For the text-containing cell, return its midpoint in (x, y) coordinate format. 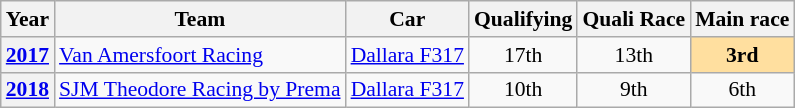
2017 (28, 55)
Year (28, 19)
17th (523, 55)
Team (200, 19)
6th (742, 90)
2018 (28, 90)
9th (634, 90)
3rd (742, 55)
Qualifying (523, 19)
Quali Race (634, 19)
10th (523, 90)
13th (634, 55)
SJM Theodore Racing by Prema (200, 90)
Van Amersfoort Racing (200, 55)
Car (408, 19)
Main race (742, 19)
